Locate the cell with the specified text and output its [X, Y] center coordinate. 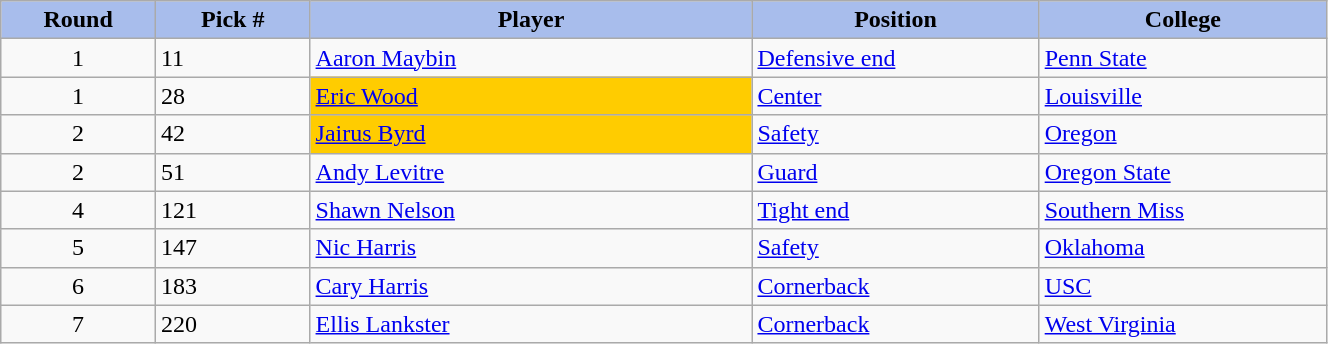
Eric Wood [531, 96]
Center [896, 96]
Round [78, 20]
147 [232, 248]
Position [896, 20]
42 [232, 134]
College [1182, 20]
6 [78, 286]
Cary Harris [531, 286]
7 [78, 324]
Jairus Byrd [531, 134]
183 [232, 286]
Player [531, 20]
Andy Levitre [531, 172]
11 [232, 58]
Ellis Lankster [531, 324]
West Virginia [1182, 324]
Guard [896, 172]
Aaron Maybin [531, 58]
Nic Harris [531, 248]
Oregon State [1182, 172]
Oklahoma [1182, 248]
Defensive end [896, 58]
220 [232, 324]
121 [232, 210]
51 [232, 172]
4 [78, 210]
Pick # [232, 20]
Oregon [1182, 134]
Shawn Nelson [531, 210]
Penn State [1182, 58]
Louisville [1182, 96]
Tight end [896, 210]
Southern Miss [1182, 210]
28 [232, 96]
5 [78, 248]
USC [1182, 286]
